For the text-containing cell, return its midpoint in (x, y) coordinate format. 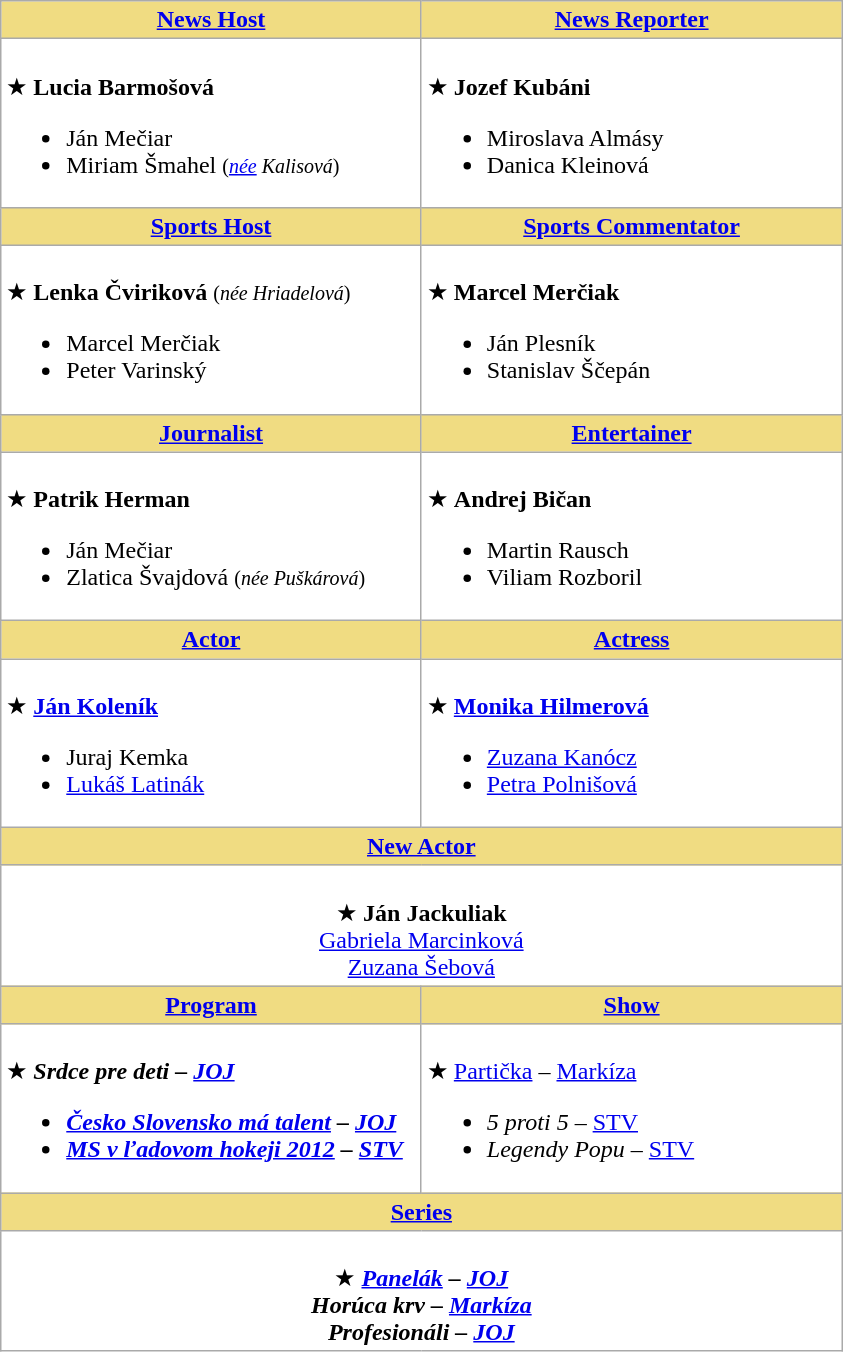
News Reporter (632, 20)
★ Monika HilmerováZuzana KanóczPetra Polnišová (632, 744)
★ Jozef KubániMiroslava AlmásyDanica Kleinová (632, 124)
Journalist (212, 433)
★ Lenka Čviriková (née Hriadelová)Marcel MerčiakPeter Varinský (212, 330)
★ Marcel MerčiakJán PlesníkStanislav Ščepán (632, 330)
New Actor (422, 846)
News Host (212, 20)
★ Andrej BičanMartin RauschViliam Rozboril (632, 536)
Entertainer (632, 433)
Series (422, 1211)
★ Patrik HermanJán MečiarZlatica Švajdová (née Puškárová) (212, 536)
★ Srdce pre deti – JOJČesko Slovensko má talent – JOJMS v ľadovom hokeji 2012 – STV (212, 1108)
★ Ján Jackuliak Gabriela Marcinková Zuzana Šebová (422, 926)
Actress (632, 640)
Show (632, 1005)
Program (212, 1005)
★ Ján KoleníkJuraj KemkaLukáš Latinák (212, 744)
★ Partička – Markíza5 proti 5 – STVLegendy Popu – STV (632, 1108)
★ Panelák – JOJ Horúca krv – Markíza Profesionáli – JOJ (422, 1292)
Actor (212, 640)
Sports Host (212, 226)
★ Lucia BarmošováJán MečiarMiriam Šmahel (née Kalisová) (212, 124)
Sports Commentator (632, 226)
